Locate the cell with the specified text and output its [x, y] center coordinate. 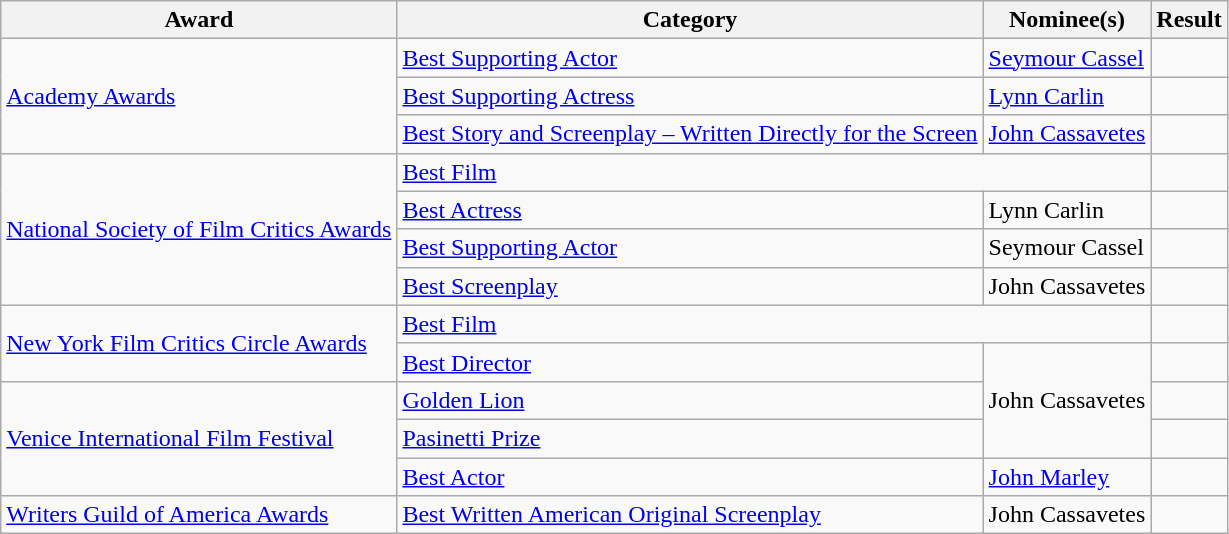
Pasinetti Prize [690, 438]
Best Story and Screenplay – Written Directly for the Screen [690, 134]
Best Screenplay [690, 286]
Best Director [690, 362]
Category [690, 20]
Best Actor [690, 477]
Venice International Film Festival [199, 438]
Academy Awards [199, 96]
Nominee(s) [1067, 20]
National Society of Film Critics Awards [199, 229]
Award [199, 20]
Result [1189, 20]
John Marley [1067, 477]
Best Supporting Actress [690, 96]
New York Film Critics Circle Awards [199, 343]
Golden Lion [690, 400]
Best Actress [690, 210]
Writers Guild of America Awards [199, 515]
Best Written American Original Screenplay [690, 515]
